Pinpoint the cell where the given text exists, returning its (X, Y) midpoint coordinate. 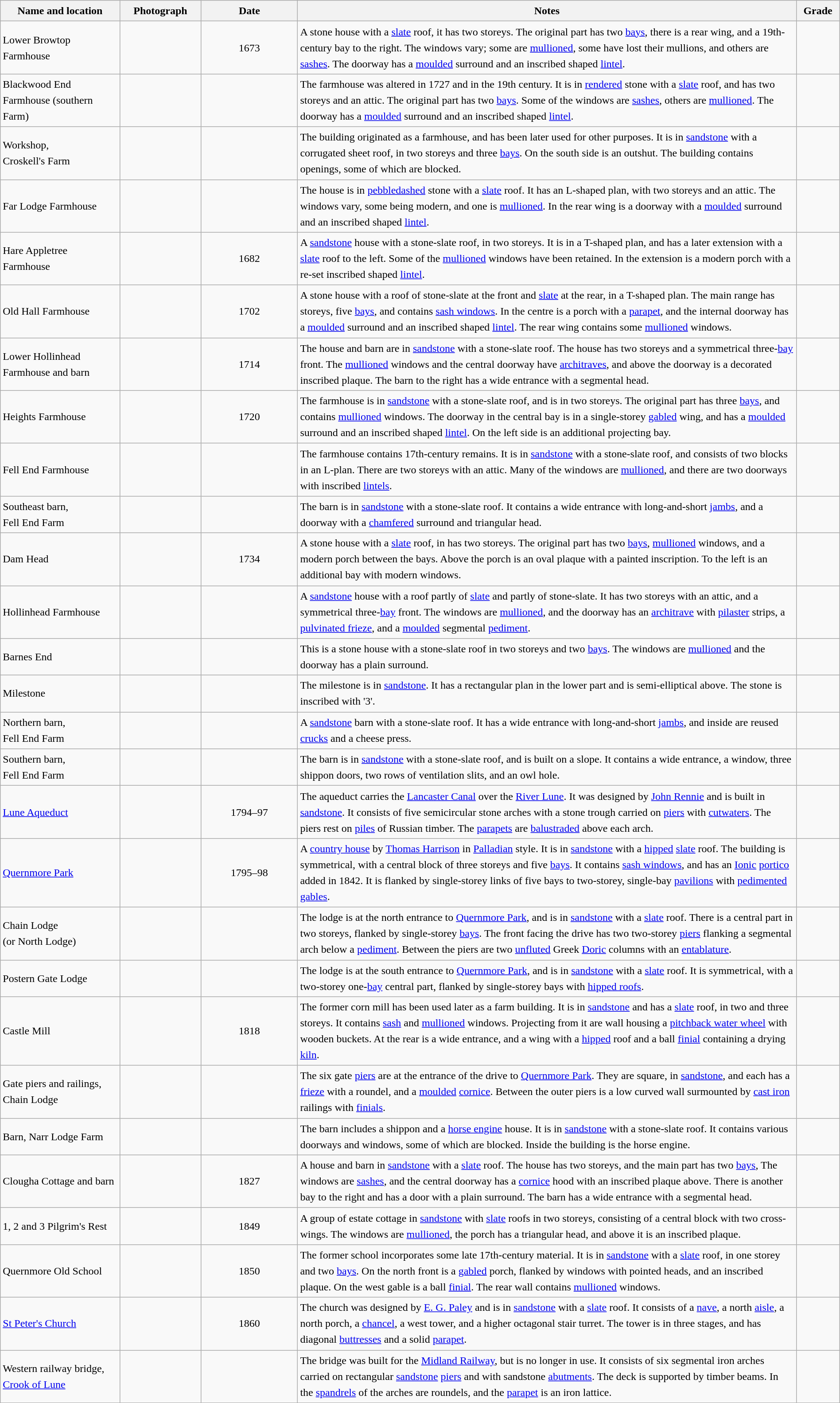
1860 (249, 1323)
Chain Lodge(or North Lodge) (60, 933)
Lower Hollinhead Farmhouse and barn (60, 364)
1818 (249, 1031)
1849 (249, 1226)
A sandstone barn with a stone-slate roof. It has a wide entrance with long-and-short jambs, and inside are reused crucks and a cheese press. (547, 730)
Old Hall Farmhouse (60, 311)
Lower Browtop Farmhouse (60, 48)
1720 (249, 417)
1795–98 (249, 873)
Dam Head (60, 559)
Photograph (160, 11)
Gate piers and railings,Chain Lodge (60, 1092)
Clougha Cottage and barn (60, 1181)
Fell End Farmhouse (60, 470)
1794–97 (249, 812)
Workshop,Croskell's Farm (60, 153)
The milestone is in sandstone. It has a rectangular plan in the lower part and is semi-elliptical above. The stone is inscribed with '3'. (547, 694)
Hare Appletree Farmhouse (60, 259)
1673 (249, 48)
Quernmore Park (60, 873)
Blackwood End Farmhouse (southern Farm) (60, 100)
1734 (249, 559)
1, 2 and 3 Pilgrim's Rest (60, 1226)
1850 (249, 1271)
1714 (249, 364)
Date (249, 11)
Name and location (60, 11)
Hollinhead Farmhouse (60, 612)
St Peter's Church (60, 1323)
This is a stone house with a stone-slate roof in two storeys and two bays. The windows are mullioned and the doorway has a plain surround. (547, 657)
Southeast barn,Fell End Farm (60, 514)
Far Lodge Farmhouse (60, 206)
Milestone (60, 694)
Quernmore Old School (60, 1271)
Barnes End (60, 657)
1827 (249, 1181)
Lune Aqueduct (60, 812)
Postern Gate Lodge (60, 978)
Heights Farmhouse (60, 417)
Western railway bridge,Crook of Lune (60, 1376)
Notes (547, 11)
Southern barn,Fell End Farm (60, 768)
Grade (818, 11)
1702 (249, 311)
Castle Mill (60, 1031)
Barn, Narr Lodge Farm (60, 1136)
Northern barn,Fell End Farm (60, 730)
1682 (249, 259)
